Provide the (x, y) coordinate of the cell's center where the given text is located.  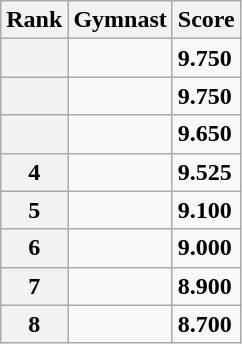
8.700 (206, 324)
9.000 (206, 248)
9.525 (206, 172)
Rank (34, 20)
4 (34, 172)
6 (34, 248)
5 (34, 210)
8.900 (206, 286)
Score (206, 20)
9.650 (206, 134)
9.100 (206, 210)
8 (34, 324)
Gymnast (120, 20)
7 (34, 286)
